From the cell containing the given text, extract its center point as (X, Y) coordinate. 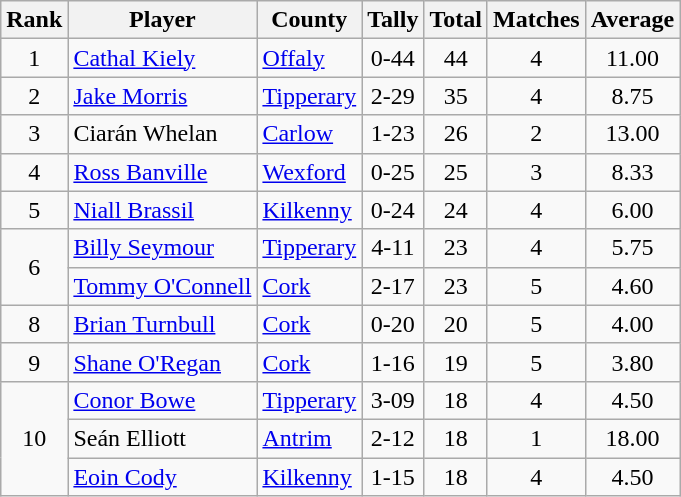
Eoin Cody (162, 477)
4-11 (393, 248)
35 (456, 96)
44 (456, 58)
Brian Turnbull (162, 324)
Antrim (310, 438)
18.00 (632, 438)
4.00 (632, 324)
Tommy O'Connell (162, 286)
Ross Banville (162, 172)
25 (456, 172)
Ciarán Whelan (162, 134)
9 (34, 362)
Jake Morris (162, 96)
26 (456, 134)
Shane O'Regan (162, 362)
2-17 (393, 286)
19 (456, 362)
20 (456, 324)
2-12 (393, 438)
1-16 (393, 362)
0-25 (393, 172)
Conor Bowe (162, 400)
0-24 (393, 210)
Niall Brassil (162, 210)
County (310, 20)
Tally (393, 20)
4.60 (632, 286)
Seán Elliott (162, 438)
6.00 (632, 210)
Billy Seymour (162, 248)
2-29 (393, 96)
Offaly (310, 58)
Total (456, 20)
Carlow (310, 134)
5.75 (632, 248)
1-23 (393, 134)
8.75 (632, 96)
0-44 (393, 58)
Player (162, 20)
Matches (536, 20)
8 (34, 324)
Average (632, 20)
0-20 (393, 324)
24 (456, 210)
Cathal Kiely (162, 58)
6 (34, 267)
Wexford (310, 172)
10 (34, 438)
Rank (34, 20)
3.80 (632, 362)
13.00 (632, 134)
8.33 (632, 172)
3-09 (393, 400)
11.00 (632, 58)
1-15 (393, 477)
